Detect which cell encompasses the target text, then output its [X, Y] center coordinate. 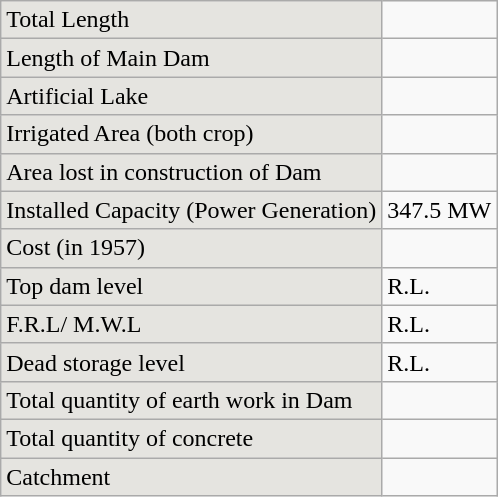
Total quantity of concrete [192, 438]
Area lost in construction of Dam [192, 172]
Total quantity of earth work in Dam [192, 400]
Length of Main Dam [192, 58]
Catchment [192, 477]
Total Length [192, 20]
F.R.L/ M.W.L [192, 324]
Cost (in 1957) [192, 248]
Installed Capacity (Power Generation) [192, 210]
Artificial Lake [192, 96]
Irrigated Area (both crop) [192, 134]
Dead storage level [192, 362]
347.5 MW [440, 210]
Top dam level [192, 286]
